From the cell containing the given text, extract its center point as (x, y) coordinate. 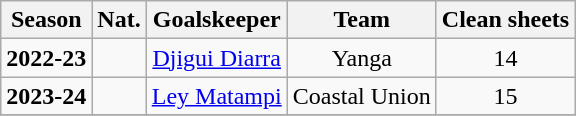
Coastal Union (362, 96)
14 (505, 58)
Clean sheets (505, 20)
2023-24 (46, 96)
Team (362, 20)
Goalskeeper (216, 20)
Djigui Diarra (216, 58)
15 (505, 96)
Season (46, 20)
Ley Matampi (216, 96)
Nat. (119, 20)
2022-23 (46, 58)
Yanga (362, 58)
